Detect which cell encompasses the target text, then output its [x, y] center coordinate. 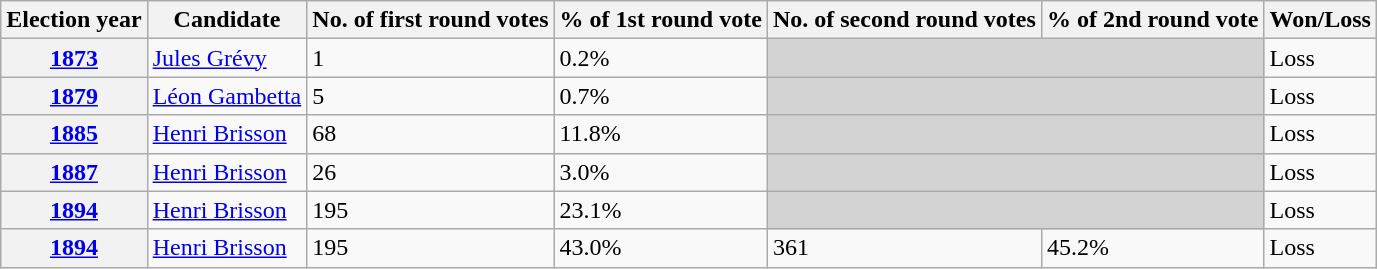
1 [430, 58]
Léon Gambetta [227, 96]
No. of first round votes [430, 20]
0.2% [660, 58]
1885 [74, 134]
0.7% [660, 96]
23.1% [660, 210]
26 [430, 172]
45.2% [1152, 248]
No. of second round votes [904, 20]
Candidate [227, 20]
Jules Grévy [227, 58]
1879 [74, 96]
361 [904, 248]
Won/Loss [1320, 20]
11.8% [660, 134]
3.0% [660, 172]
1887 [74, 172]
43.0% [660, 248]
% of 1st round vote [660, 20]
68 [430, 134]
5 [430, 96]
% of 2nd round vote [1152, 20]
1873 [74, 58]
Election year [74, 20]
